Return [x, y] of the center of cell containing provided text 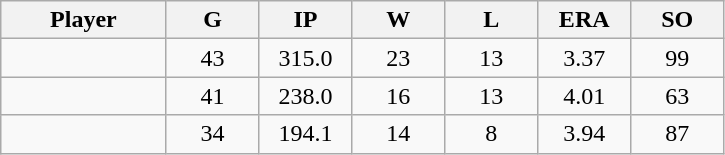
41 [212, 96]
SO [678, 20]
43 [212, 58]
IP [306, 20]
315.0 [306, 58]
3.94 [584, 134]
W [398, 20]
L [492, 20]
99 [678, 58]
G [212, 20]
14 [398, 134]
238.0 [306, 96]
8 [492, 134]
63 [678, 96]
3.37 [584, 58]
87 [678, 134]
23 [398, 58]
194.1 [306, 134]
Player [84, 20]
34 [212, 134]
ERA [584, 20]
16 [398, 96]
4.01 [584, 96]
